Determine the (X, Y) coordinate at the center of the cell enclosing the given text.  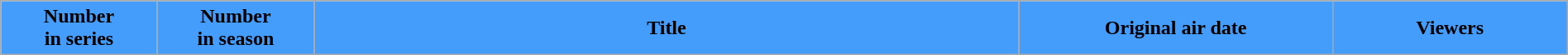
Viewers (1450, 28)
Original air date (1176, 28)
Numberin series (79, 28)
Numberin season (235, 28)
Title (667, 28)
